From the cell containing the given text, extract its center point as [X, Y] coordinate. 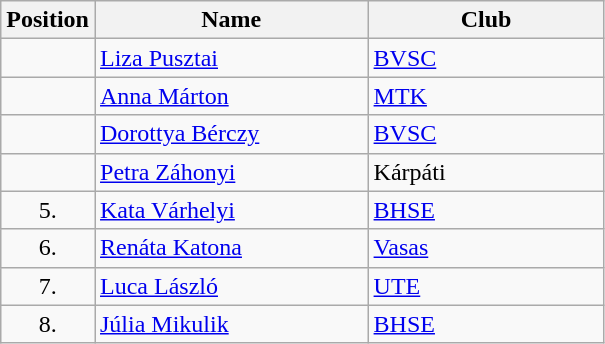
Júlia Mikulik [231, 324]
Anna Márton [231, 96]
Liza Pusztai [231, 58]
Name [231, 20]
Kárpáti [486, 172]
Petra Záhonyi [231, 172]
Luca László [231, 286]
7. [48, 286]
Renáta Katona [231, 248]
6. [48, 248]
8. [48, 324]
Position [48, 20]
Club [486, 20]
5. [48, 210]
Vasas [486, 248]
MTK [486, 96]
Dorottya Bérczy [231, 134]
UTE [486, 286]
Kata Várhelyi [231, 210]
